Locate the cell with the specified text and output its (X, Y) center coordinate. 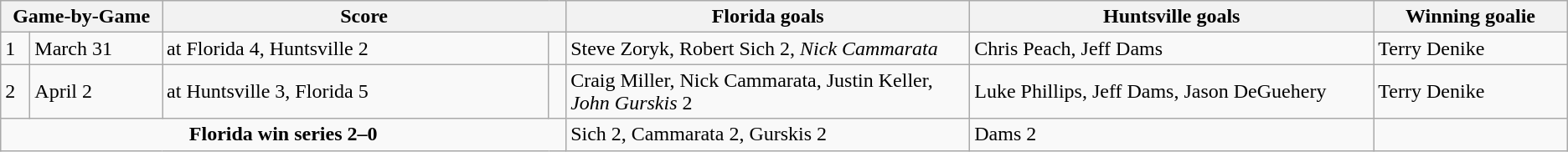
Florida win series 2–0 (283, 134)
Chris Peach, Jeff Dams (1172, 48)
1 (15, 48)
April 2 (96, 92)
Winning goalie (1471, 17)
Steve Zoryk, Robert Sich 2, Nick Cammarata (768, 48)
Florida goals (768, 17)
Score (364, 17)
Craig Miller, Nick Cammarata, Justin Keller, John Gurskis 2 (768, 92)
Dams 2 (1172, 134)
Huntsville goals (1172, 17)
at Huntsville 3, Florida 5 (356, 92)
Game-by-Game (82, 17)
Sich 2, Cammarata 2, Gurskis 2 (768, 134)
2 (15, 92)
at Florida 4, Huntsville 2 (356, 48)
March 31 (96, 48)
Luke Phillips, Jeff Dams, Jason DeGuehery (1172, 92)
